Search for the cell housing the specified text and yield its [x, y] center coordinate. 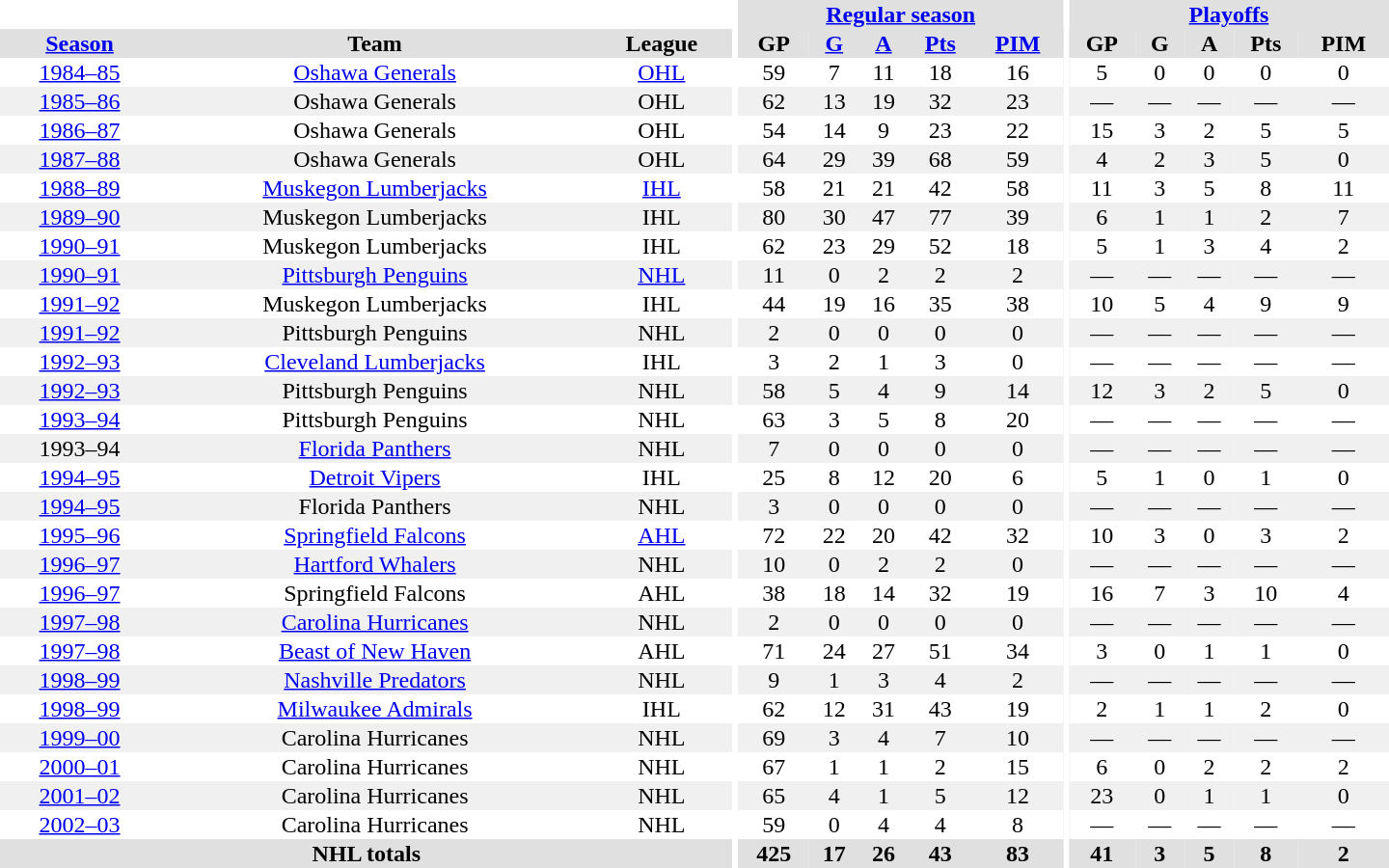
44 [774, 304]
Detroit Vipers [374, 477]
65 [774, 796]
Hartford Whalers [374, 564]
54 [774, 130]
26 [884, 854]
1995–96 [79, 535]
Playoffs [1229, 14]
13 [833, 101]
Season [79, 43]
68 [940, 159]
24 [833, 651]
1988–89 [79, 188]
77 [940, 217]
2000–01 [79, 767]
NHL totals [367, 854]
27 [884, 651]
2002–03 [79, 825]
1989–90 [79, 217]
League [662, 43]
52 [940, 246]
67 [774, 767]
71 [774, 651]
Regular season [901, 14]
Team [374, 43]
31 [884, 709]
1986–87 [79, 130]
1987–88 [79, 159]
25 [774, 477]
80 [774, 217]
17 [833, 854]
30 [833, 217]
Beast of New Haven [374, 651]
72 [774, 535]
2001–02 [79, 796]
Milwaukee Admirals [374, 709]
1999–00 [79, 738]
1985–86 [79, 101]
Nashville Predators [374, 680]
425 [774, 854]
63 [774, 420]
51 [940, 651]
41 [1102, 854]
34 [1018, 651]
64 [774, 159]
1984–85 [79, 72]
47 [884, 217]
35 [940, 304]
83 [1018, 854]
69 [774, 738]
Cleveland Lumberjacks [374, 362]
